From the cell containing the given text, extract its center point as (X, Y) coordinate. 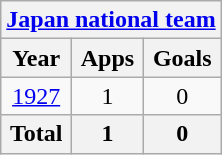
Year (36, 58)
Total (36, 134)
Goals (182, 58)
1927 (36, 96)
Apps (108, 58)
Japan national team (111, 20)
